For the text-containing cell, return its midpoint in [X, Y] coordinate format. 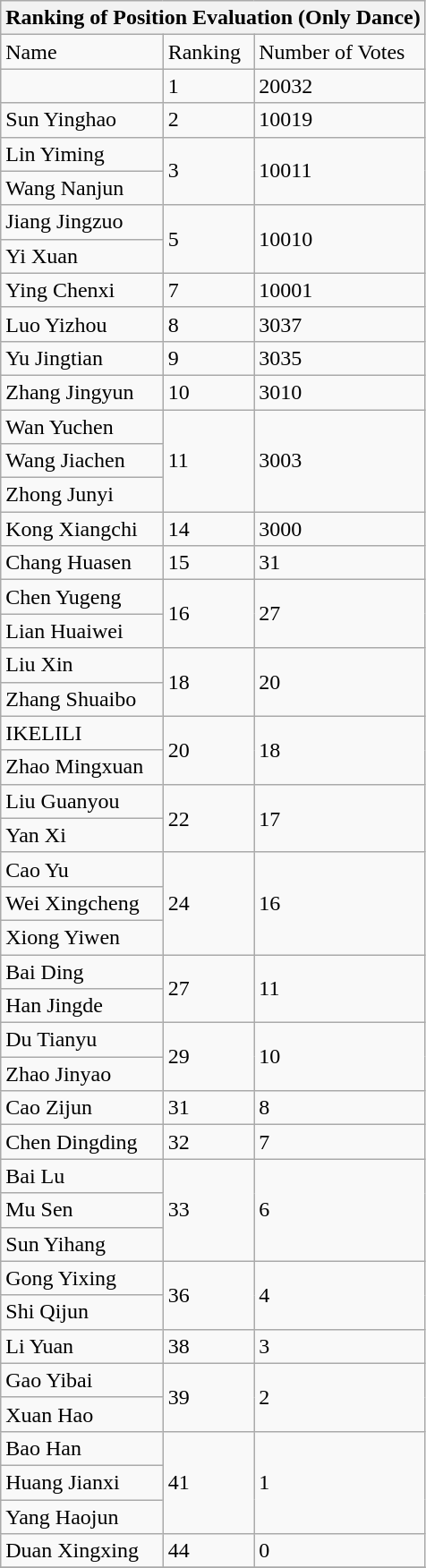
22 [209, 818]
Jiang Jingzuo [82, 222]
3000 [340, 529]
Yan Xi [82, 835]
Wei Xingcheng [82, 903]
24 [209, 903]
Bai Ding [82, 971]
Zhang Shuaibo [82, 699]
Luo Yizhou [82, 324]
29 [209, 1057]
10010 [340, 239]
41 [209, 1482]
15 [209, 563]
Mu Sen [82, 1210]
Gao Yibai [82, 1380]
Bao Han [82, 1448]
10001 [340, 290]
Sun Yinghao [82, 120]
17 [340, 818]
Liu Xin [82, 665]
Du Tianyu [82, 1040]
Zhao Mingxuan [82, 767]
Ying Chenxi [82, 290]
3010 [340, 392]
32 [209, 1142]
Li Yuan [82, 1346]
Duan Xingxing [82, 1551]
3037 [340, 324]
Zhao Jinyao [82, 1074]
Cao Zijun [82, 1108]
9 [209, 358]
3003 [340, 461]
38 [209, 1346]
6 [340, 1210]
Yi Xuan [82, 256]
10011 [340, 171]
Xuan Hao [82, 1414]
Chen Dingding [82, 1142]
Bai Lu [82, 1176]
Shi Qijun [82, 1312]
Gong Yixing [82, 1278]
Kong Xiangchi [82, 529]
Ranking [209, 52]
44 [209, 1551]
Sun Yihang [82, 1244]
Lin Yiming [82, 154]
Yu Jingtian [82, 358]
36 [209, 1295]
Chang Huasen [82, 563]
Zhong Junyi [82, 495]
33 [209, 1210]
Wang Nanjun [82, 188]
Wang Jiachen [82, 461]
Xiong Yiwen [82, 937]
Zhang Jingyun [82, 392]
Name [82, 52]
Huang Jianxi [82, 1482]
Yang Haojun [82, 1517]
14 [209, 529]
Ranking of Position Evaluation (Only Dance) [213, 18]
10019 [340, 120]
Liu Guanyou [82, 801]
20032 [340, 86]
4 [340, 1295]
Chen Yugeng [82, 597]
3035 [340, 358]
Number of Votes [340, 52]
39 [209, 1397]
5 [209, 239]
0 [340, 1551]
Han Jingde [82, 1006]
Cao Yu [82, 869]
Lian Huaiwei [82, 631]
Wan Yuchen [82, 427]
IKELILI [82, 733]
